Locate the cell with the specified text and output its [X, Y] center coordinate. 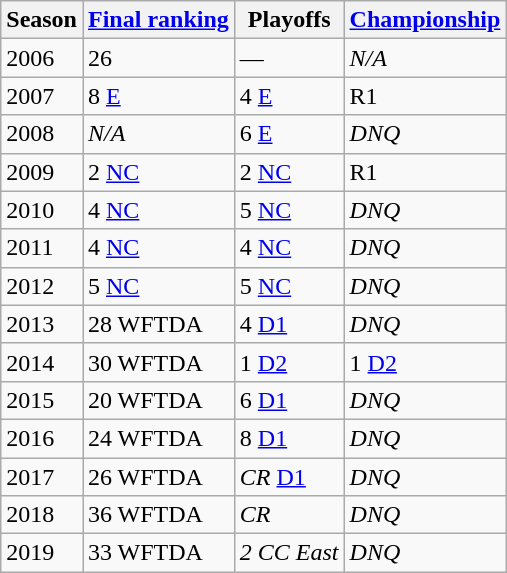
2018 [42, 515]
28 WFTDA [158, 324]
20 WFTDA [158, 400]
6 E [289, 134]
— [289, 58]
8 E [158, 96]
2 CC East [289, 553]
26 [158, 58]
6 D1 [289, 400]
24 WFTDA [158, 438]
Final ranking [158, 20]
2010 [42, 210]
2014 [42, 362]
36 WFTDA [158, 515]
CR D1 [289, 477]
4 E [289, 96]
4 D1 [289, 324]
2017 [42, 477]
CR [289, 515]
30 WFTDA [158, 362]
2016 [42, 438]
2007 [42, 96]
2008 [42, 134]
2012 [42, 286]
26 WFTDA [158, 477]
33 WFTDA [158, 553]
Championship [425, 20]
2009 [42, 172]
2013 [42, 324]
2019 [42, 553]
Playoffs [289, 20]
8 D1 [289, 438]
2015 [42, 400]
2011 [42, 248]
2006 [42, 58]
Season [42, 20]
